Pinpoint the cell where the given text exists, returning its [X, Y] midpoint coordinate. 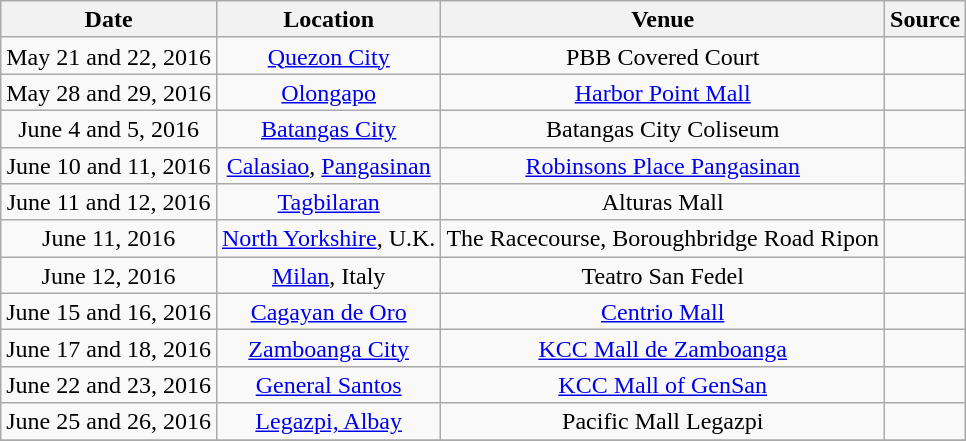
Harbor Point Mall [663, 92]
PBB Covered Court [663, 56]
June 12, 2016 [109, 276]
General Santos [328, 384]
Olongapo [328, 92]
June 15 and 16, 2016 [109, 312]
May 21 and 22, 2016 [109, 56]
June 4 and 5, 2016 [109, 128]
KCC Mall of GenSan [663, 384]
Cagayan de Oro [328, 312]
Location [328, 20]
Calasiao, Pangasinan [328, 166]
Pacific Mall Legazpi [663, 422]
June 10 and 11, 2016 [109, 166]
Date [109, 20]
June 11 and 12, 2016 [109, 202]
Milan, Italy [328, 276]
June 25 and 26, 2016 [109, 422]
Venue [663, 20]
June 11, 2016 [109, 238]
June 17 and 18, 2016 [109, 348]
Zamboanga City [328, 348]
Tagbilaran [328, 202]
Robinsons Place Pangasinan [663, 166]
Source [926, 20]
Teatro San Fedel [663, 276]
The Racecourse, Boroughbridge Road Ripon [663, 238]
June 22 and 23, 2016 [109, 384]
Alturas Mall [663, 202]
May 28 and 29, 2016 [109, 92]
KCC Mall de Zamboanga [663, 348]
North Yorkshire, U.K. [328, 238]
Quezon City [328, 56]
Batangas City [328, 128]
Batangas City Coliseum [663, 128]
Centrio Mall [663, 312]
Legazpi, Albay [328, 422]
